Determine the [x, y] coordinate at the center of the cell enclosing the given text.  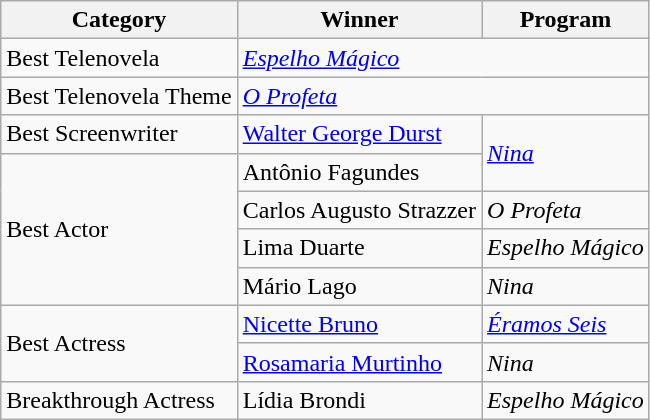
Mário Lago [359, 286]
Carlos Augusto Strazzer [359, 210]
Breakthrough Actress [119, 400]
Program [566, 20]
Best Telenovela Theme [119, 96]
Rosamaria Murtinho [359, 362]
Best Telenovela [119, 58]
Lima Duarte [359, 248]
Best Screenwriter [119, 134]
Walter George Durst [359, 134]
Éramos Seis [566, 324]
Best Actress [119, 343]
Lídia Brondi [359, 400]
Category [119, 20]
Antônio Fagundes [359, 172]
Winner [359, 20]
Nicette Bruno [359, 324]
Best Actor [119, 229]
